Pinpoint the cell where the given text exists, returning its (X, Y) midpoint coordinate. 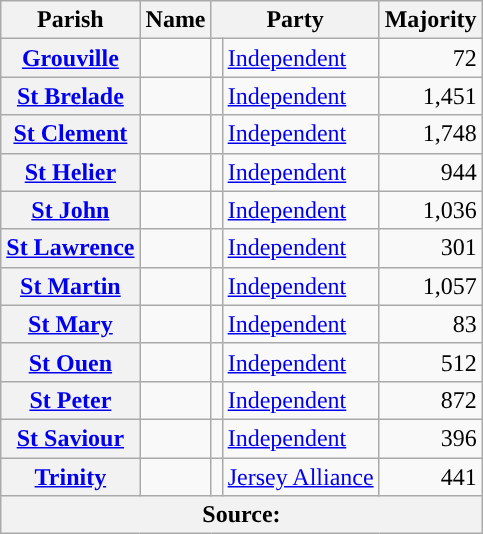
St Helier (70, 172)
301 (430, 248)
St Peter (70, 400)
Parish (70, 20)
St Clement (70, 134)
944 (430, 172)
Majority (430, 20)
441 (430, 477)
St Martin (70, 286)
872 (430, 400)
Grouville (70, 58)
St Saviour (70, 438)
1,036 (430, 210)
512 (430, 362)
St Brelade (70, 96)
Jersey Alliance (300, 477)
1,748 (430, 134)
St Lawrence (70, 248)
St Ouen (70, 362)
72 (430, 58)
83 (430, 324)
1,451 (430, 96)
St Mary (70, 324)
1,057 (430, 286)
St John (70, 210)
Party (295, 20)
Source: (242, 515)
Name (176, 20)
396 (430, 438)
Trinity (70, 477)
